Capture the cell that displays the provided text and extract its [x, y] central coordinate. 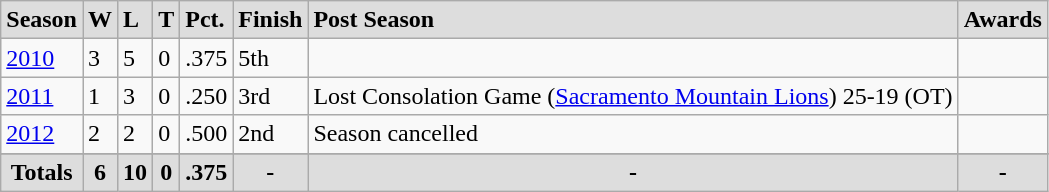
2nd [270, 134]
2011 [42, 96]
Season cancelled [633, 134]
1 [100, 96]
10 [136, 172]
2010 [42, 58]
Post Season [633, 20]
6 [100, 172]
5th [270, 58]
5 [136, 58]
Totals [42, 172]
L [136, 20]
.500 [206, 134]
Finish [270, 20]
T [166, 20]
3rd [270, 96]
Pct. [206, 20]
2012 [42, 134]
Awards [1002, 20]
W [100, 20]
Season [42, 20]
.250 [206, 96]
Lost Consolation Game (Sacramento Mountain Lions) 25-19 (OT) [633, 96]
